Detect which cell encompasses the target text, then output its (X, Y) center coordinate. 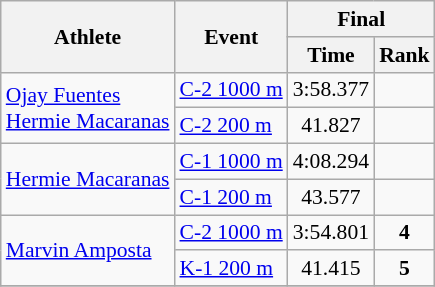
4 (404, 233)
43.577 (331, 197)
C-1 1000 m (230, 162)
C-1 200 m (230, 197)
3:58.377 (331, 90)
5 (404, 269)
Ojay Fuentes Hermie Macaranas (88, 108)
K-1 200 m (230, 269)
Final (362, 19)
Time (331, 55)
41.827 (331, 126)
C-2 200 m (230, 126)
Athlete (88, 36)
Rank (404, 55)
41.415 (331, 269)
Marvin Amposta (88, 250)
4:08.294 (331, 162)
Hermie Macaranas (88, 180)
3:54.801 (331, 233)
Event (230, 36)
